Detect which cell encompasses the target text, then output its [X, Y] center coordinate. 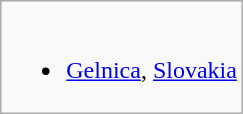
Gelnica, Slovakia [122, 58]
